Extract the [x, y] coordinate from the center of the cell holding the provided text.  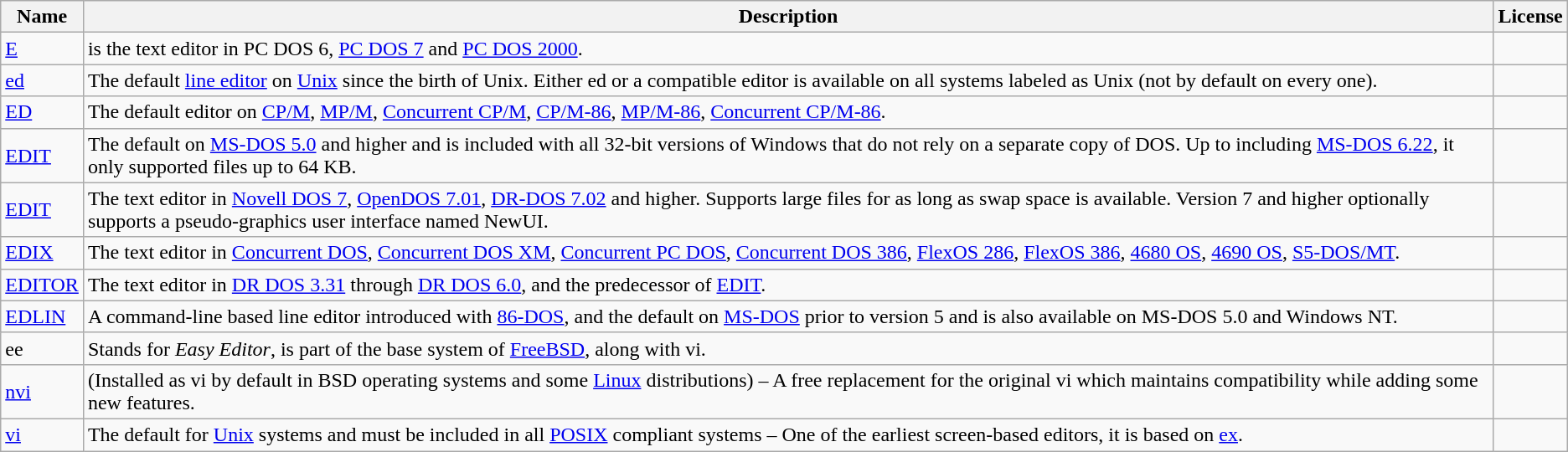
EDIX [42, 253]
ed [42, 80]
The text editor in Concurrent DOS, Concurrent DOS XM, Concurrent PC DOS, Concurrent DOS 386, FlexOS 286, FlexOS 386, 4680 OS, 4690 OS, S5-DOS/MT. [787, 253]
License [1530, 17]
E [42, 49]
ED [42, 112]
The text editor in DR DOS 3.31 through DR DOS 6.0, and the predecessor of EDIT. [787, 285]
ee [42, 348]
The default editor on CP/M, MP/M, Concurrent CP/M, CP/M-86, MP/M-86, Concurrent CP/M-86. [787, 112]
The default for Unix systems and must be included in all POSIX compliant systems – One of the earliest screen-based editors, it is based on ex. [787, 434]
EDLIN [42, 316]
Description [787, 17]
vi [42, 434]
nvi [42, 392]
Name [42, 17]
Stands for Easy Editor, is part of the base system of FreeBSD, along with vi. [787, 348]
is the text editor in PC DOS 6, PC DOS 7 and PC DOS 2000. [787, 49]
EDITOR [42, 285]
